Locate the cell with the specified text and output its (x, y) center coordinate. 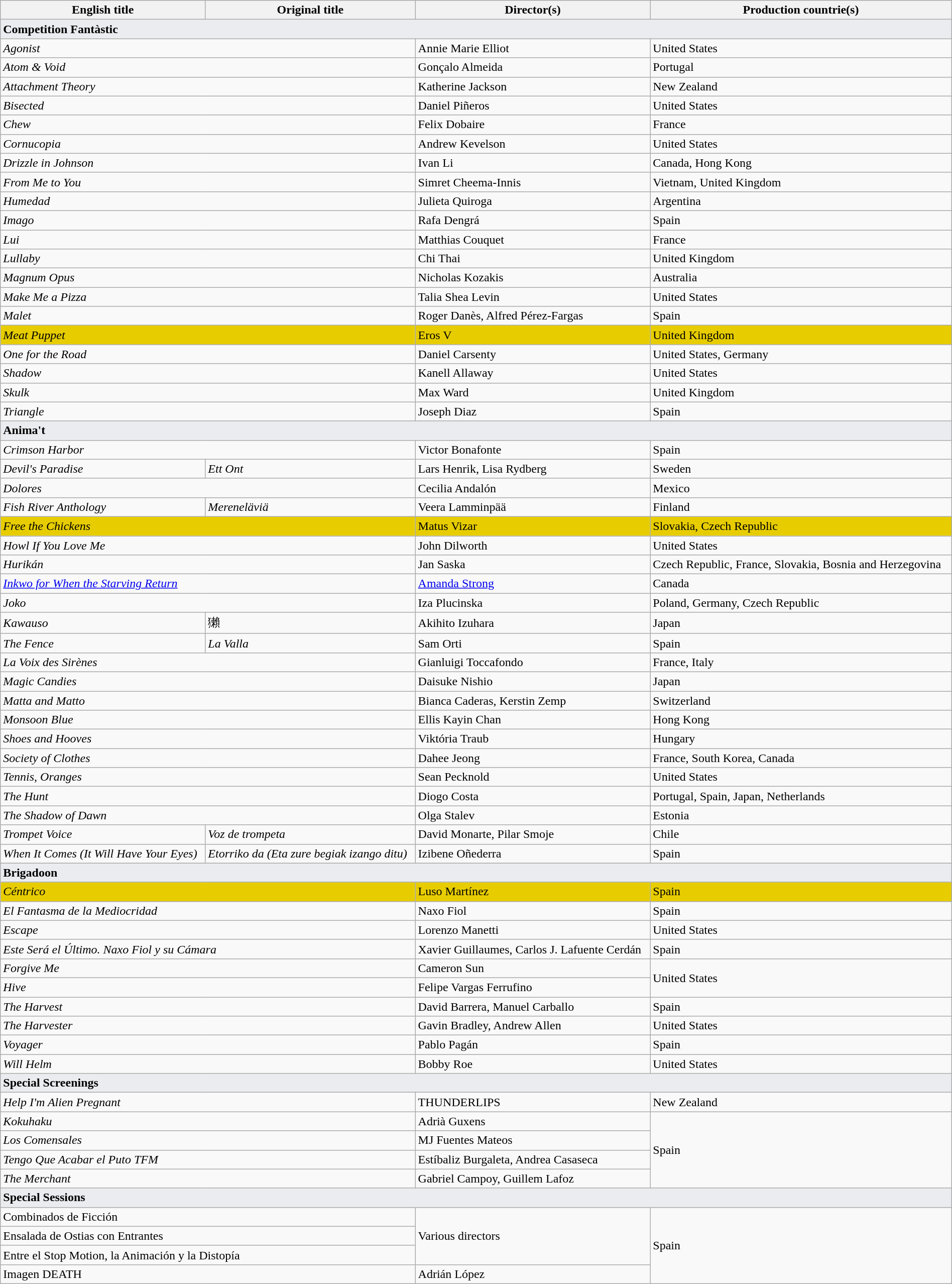
Felix Dobaire (533, 125)
Help I'm Alien Pregnant (208, 1102)
From Me to You (208, 182)
Portugal, Spain, Japan, Netherlands (801, 796)
Olga Stalev (533, 815)
Annie Marie Elliot (533, 48)
Dolores (208, 488)
The Shadow of Dawn (208, 815)
Lullaby (208, 259)
Switzerland (801, 701)
Roger Danès, Alfred Pérez-Fargas (533, 316)
Special Sessions (476, 1198)
Matta and Matto (208, 701)
Competition Fantàstic (476, 29)
Felipe Vargas Ferrufino (533, 987)
Xavier Guillaumes, Carlos J. Lafuente Cerdán (533, 949)
Kawauso (103, 623)
Shoes and Hooves (208, 739)
Izibene Oñederra (533, 853)
Argentina (801, 201)
Drizzle in Johnson (208, 163)
Gianluigi Toccafondo (533, 662)
France, South Korea, Canada (801, 758)
John Dilworth (533, 545)
Bobby Roe (533, 1064)
Este Será el Último. Naxo Fiol y su Cámara (208, 949)
Katherine Jackson (533, 86)
Sean Pecknold (533, 777)
Will Helm (208, 1064)
Lui (208, 240)
Imago (208, 220)
Chew (208, 125)
Australia (801, 278)
Talia Shea Levin (533, 297)
La Valla (310, 643)
Estíbaliz Burgaleta, Andrea Casaseca (533, 1159)
David Monarte, Pilar Smoje (533, 834)
Director(s) (533, 10)
Poland, Germany, Czech Republic (801, 603)
Voyager (208, 1045)
Los Comensales (208, 1140)
Brigadoon (476, 873)
Shadow (208, 373)
THUNDERLIPS (533, 1102)
The Merchant (208, 1179)
Nicholas Kozakis (533, 278)
The Hunt (208, 796)
Rafa Dengrá (533, 220)
Skulk (208, 392)
Jan Saska (533, 565)
Cecilia Andalón (533, 488)
The Harvest (208, 1006)
Victor Bonafonte (533, 450)
Finland (801, 507)
Céntrico (208, 892)
Monsoon Blue (208, 720)
Dahee Jeong (533, 758)
Joseph Diaz (533, 411)
Slovakia, Czech Republic (801, 526)
Portugal (801, 67)
Make Me a Pizza (208, 297)
Atom & Void (208, 67)
Tengo Que Acabar el Puto TFM (208, 1159)
Imagen DEATH (208, 1274)
Estonia (801, 815)
Vietnam, United Kingdom (801, 182)
Bisected (208, 105)
Cornucopia (208, 144)
Meat Puppet (208, 335)
Humedad (208, 201)
Triangle (208, 411)
Ivan Li (533, 163)
MJ Fuentes Mateos (533, 1140)
Amanda Strong (533, 584)
Magnum Opus (208, 278)
Inkwo for When the Starving Return (208, 584)
Lorenzo Manetti (533, 930)
Lars Henrik, Lisa Rydberg (533, 469)
獺 (310, 623)
Tennis, Oranges (208, 777)
Iza Plucinska (533, 603)
Original title (310, 10)
Daniel Carsenty (533, 354)
Forgive Me (208, 968)
Production countrie(s) (801, 10)
The Fence (103, 643)
Daniel Piñeros (533, 105)
Society of Clothes (208, 758)
Various directors (533, 1236)
Mereneläviä (310, 507)
Entre el Stop Motion, la Animación y la Distopía (208, 1255)
Joko (208, 603)
Hungary (801, 739)
Czech Republic, France, Slovakia, Bosnia and Herzegovina (801, 565)
Hong Kong (801, 720)
Agonist (208, 48)
Special Screenings (476, 1083)
Free the Chickens (208, 526)
One for the Road (208, 354)
Hurikán (208, 565)
Viktória Traub (533, 739)
Sweden (801, 469)
Hive (208, 987)
Chi Thai (533, 259)
Veera Lamminpää (533, 507)
Devil's Paradise (103, 469)
Sam Orti (533, 643)
Gonçalo Almeida (533, 67)
Daisuke Nishio (533, 681)
Diogo Costa (533, 796)
Bianca Caderas, Kerstin Zemp (533, 701)
Matthias Couquet (533, 240)
Chile (801, 834)
Simret Cheema-Innis (533, 182)
Attachment Theory (208, 86)
Naxo Fiol (533, 911)
Akihito Izuhara (533, 623)
Ett Ont (310, 469)
Kokuhaku (208, 1121)
The Harvester (208, 1026)
Gabriel Campoy, Guillem Lafoz (533, 1179)
Gavin Bradley, Andrew Allen (533, 1026)
Matus Vizar (533, 526)
Anima't (476, 431)
Ellis Kayin Chan (533, 720)
Etorriko da (Eta zure begiak izango ditu) (310, 853)
Magic Candies (208, 681)
Crimson Harbor (208, 450)
English title (103, 10)
Malet (208, 316)
United States, Germany (801, 354)
David Barrera, Manuel Carballo (533, 1006)
When It Comes (It Will Have Your Eyes) (103, 853)
Eros V (533, 335)
La Voix des Sirènes (208, 662)
Julieta Quiroga (533, 201)
Mexico (801, 488)
Combinados de Ficción (208, 1217)
El Fantasma de la Mediocridad (208, 911)
Max Ward (533, 392)
Pablo Pagán (533, 1045)
Voz de trompeta (310, 834)
Cameron Sun (533, 968)
Adrián López (533, 1274)
Canada, Hong Kong (801, 163)
Canada (801, 584)
Andrew Kevelson (533, 144)
Adrià Guxens (533, 1121)
Howl If You Love Me (208, 545)
France, Italy (801, 662)
Ensalada de Ostias con Entrantes (208, 1236)
Escape (208, 930)
Trompet Voice (103, 834)
Luso Martínez (533, 892)
Fish River Anthology (103, 507)
Kanell Allaway (533, 373)
